Capture the cell that displays the provided text and extract its (x, y) central coordinate. 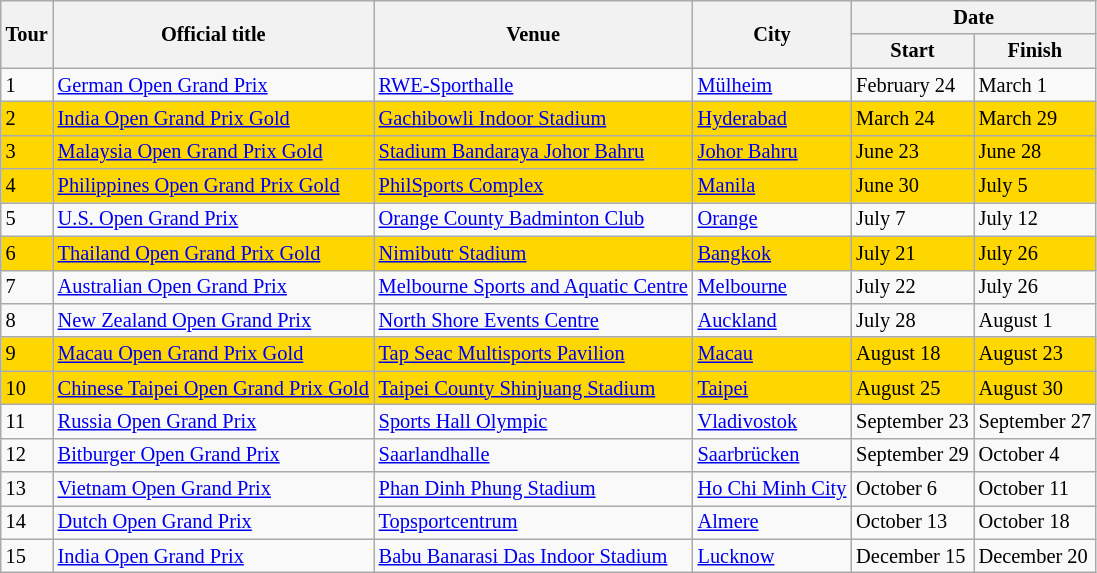
Macau Open Grand Prix Gold (214, 354)
July 5 (1035, 186)
2 (27, 118)
Taipei (772, 388)
Saarbrücken (772, 455)
Chinese Taipei Open Grand Prix Gold (214, 388)
July 22 (912, 287)
Stadium Bandaraya Johor Bahru (534, 152)
February 24 (912, 85)
City (772, 34)
Saarlandhalle (534, 455)
June 28 (1035, 152)
12 (27, 455)
October 11 (1035, 489)
Official title (214, 34)
Bitburger Open Grand Prix (214, 455)
Almere (772, 522)
Gachibowli Indoor Stadium (534, 118)
March 24 (912, 118)
August 1 (1035, 320)
India Open Grand Prix Gold (214, 118)
September 29 (912, 455)
7 (27, 287)
Bangkok (772, 253)
Taipei County Shinjuang Stadium (534, 388)
Australian Open Grand Prix (214, 287)
Mülheim (772, 85)
Ho Chi Minh City (772, 489)
September 27 (1035, 421)
Orange (772, 219)
July 28 (912, 320)
Finish (1035, 51)
Vladivostok (772, 421)
1 (27, 85)
10 (27, 388)
8 (27, 320)
July 7 (912, 219)
Start (912, 51)
Lucknow (772, 556)
December 15 (912, 556)
October 4 (1035, 455)
September 23 (912, 421)
Manila (772, 186)
RWE-Sporthalle (534, 85)
North Shore Events Centre (534, 320)
Sports Hall Olympic (534, 421)
June 23 (912, 152)
Melbourne (772, 287)
4 (27, 186)
Date (974, 17)
Russia Open Grand Prix (214, 421)
Philippines Open Grand Prix Gold (214, 186)
Vietnam Open Grand Prix (214, 489)
March 1 (1035, 85)
15 (27, 556)
Topsportcentrum (534, 522)
August 25 (912, 388)
Johor Bahru (772, 152)
13 (27, 489)
August 18 (912, 354)
Dutch Open Grand Prix (214, 522)
6 (27, 253)
5 (27, 219)
Tour (27, 34)
July 12 (1035, 219)
December 20 (1035, 556)
June 30 (912, 186)
9 (27, 354)
August 30 (1035, 388)
Malaysia Open Grand Prix Gold (214, 152)
German Open Grand Prix (214, 85)
14 (27, 522)
Auckland (772, 320)
Orange County Badminton Club (534, 219)
New Zealand Open Grand Prix (214, 320)
PhilSports Complex (534, 186)
August 23 (1035, 354)
Phan Dinh Phung Stadium (534, 489)
11 (27, 421)
October 13 (912, 522)
October 18 (1035, 522)
October 6 (912, 489)
India Open Grand Prix (214, 556)
3 (27, 152)
July 21 (912, 253)
Macau (772, 354)
Tap Seac Multisports Pavilion (534, 354)
Melbourne Sports and Aquatic Centre (534, 287)
U.S. Open Grand Prix (214, 219)
March 29 (1035, 118)
Nimibutr Stadium (534, 253)
Venue (534, 34)
Babu Banarasi Das Indoor Stadium (534, 556)
Hyderabad (772, 118)
Thailand Open Grand Prix Gold (214, 253)
